From the cell containing the given text, extract its center point as [X, Y] coordinate. 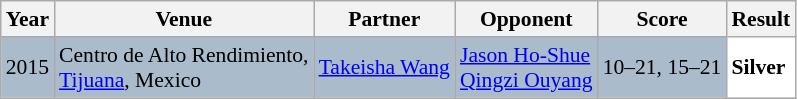
Opponent [526, 19]
Venue [184, 19]
Jason Ho-Shue Qingzi Ouyang [526, 68]
Result [760, 19]
Centro de Alto Rendimiento,Tijuana, Mexico [184, 68]
Score [662, 19]
Takeisha Wang [384, 68]
2015 [28, 68]
Partner [384, 19]
10–21, 15–21 [662, 68]
Silver [760, 68]
Year [28, 19]
